Output the (x, y) coordinate of the center of the cell containing the given text.  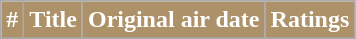
Ratings (310, 20)
Title (54, 20)
# (12, 20)
Original air date (174, 20)
